Scan for the cell matching the given text and deliver its (x, y) coordinate at center. 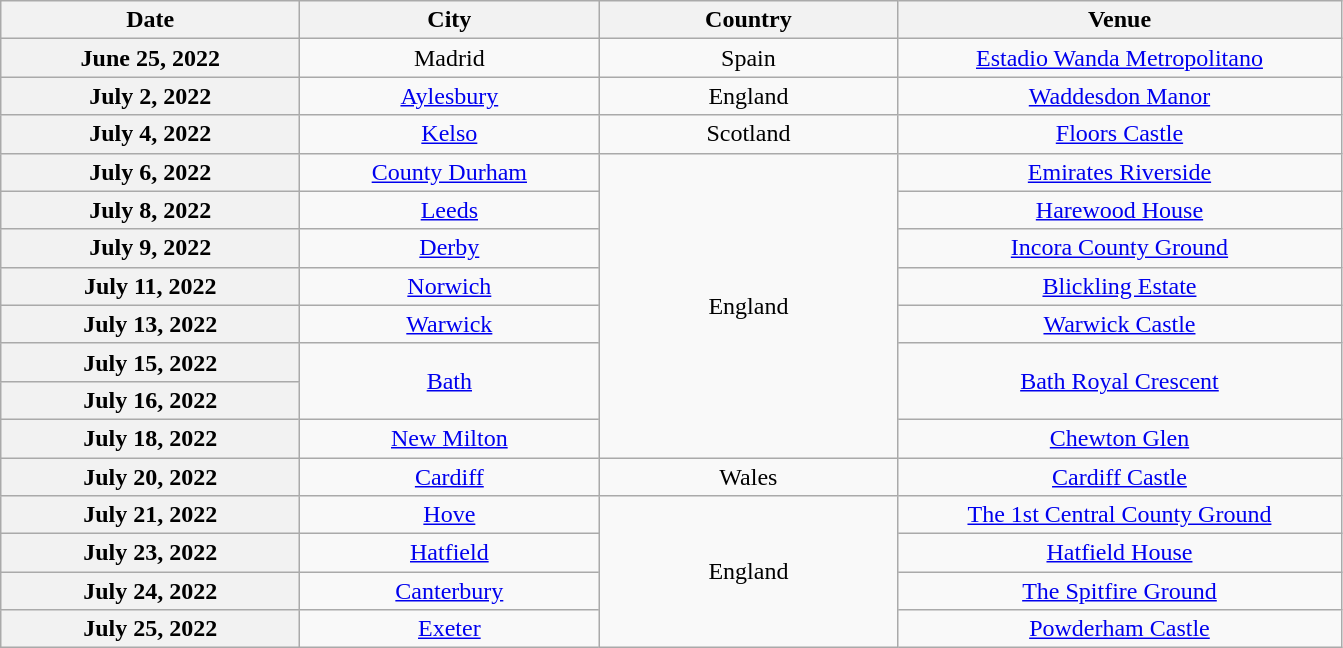
July 16, 2022 (150, 400)
Hove (450, 515)
July 20, 2022 (150, 477)
July 23, 2022 (150, 553)
Madrid (450, 58)
Bath Royal Crescent (1120, 381)
City (450, 20)
Powderham Castle (1120, 629)
Kelso (450, 134)
July 13, 2022 (150, 324)
July 9, 2022 (150, 248)
Bath (450, 381)
The Spitfire Ground (1120, 591)
Hatfield (450, 553)
Cardiff (450, 477)
June 25, 2022 (150, 58)
Emirates Riverside (1120, 172)
Warwick Castle (1120, 324)
Blickling Estate (1120, 286)
July 11, 2022 (150, 286)
July 2, 2022 (150, 96)
July 4, 2022 (150, 134)
Spain (748, 58)
The 1st Central County Ground (1120, 515)
Derby (450, 248)
Country (748, 20)
Harewood House (1120, 210)
Venue (1120, 20)
Leeds (450, 210)
Chewton Glen (1120, 438)
July 24, 2022 (150, 591)
Incora County Ground (1120, 248)
July 15, 2022 (150, 362)
Warwick (450, 324)
County Durham (450, 172)
Canterbury (450, 591)
Scotland (748, 134)
Cardiff Castle (1120, 477)
Exeter (450, 629)
Aylesbury (450, 96)
July 8, 2022 (150, 210)
July 18, 2022 (150, 438)
Wales (748, 477)
July 25, 2022 (150, 629)
Estadio Wanda Metropolitano (1120, 58)
July 21, 2022 (150, 515)
Hatfield House (1120, 553)
Norwich (450, 286)
Floors Castle (1120, 134)
July 6, 2022 (150, 172)
New Milton (450, 438)
Waddesdon Manor (1120, 96)
Date (150, 20)
